Capture the cell that displays the provided text and extract its [x, y] central coordinate. 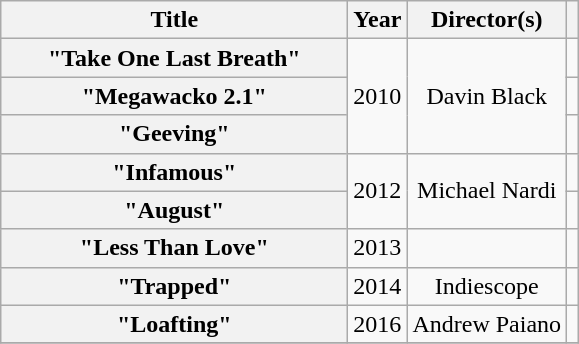
2012 [378, 191]
"Trapped" [174, 286]
Director(s) [487, 20]
Indiescope [487, 286]
"Take One Last Breath" [174, 58]
"Loafting" [174, 324]
2014 [378, 286]
Andrew Paiano [487, 324]
"Geeving" [174, 134]
Year [378, 20]
2010 [378, 96]
2016 [378, 324]
"Less Than Love" [174, 248]
"Infamous" [174, 172]
Davin Black [487, 96]
"August" [174, 210]
"Megawacko 2.1" [174, 96]
Title [174, 20]
Michael Nardi [487, 191]
2013 [378, 248]
